Determine the (x, y) coordinate at the center of the cell enclosing the given text.  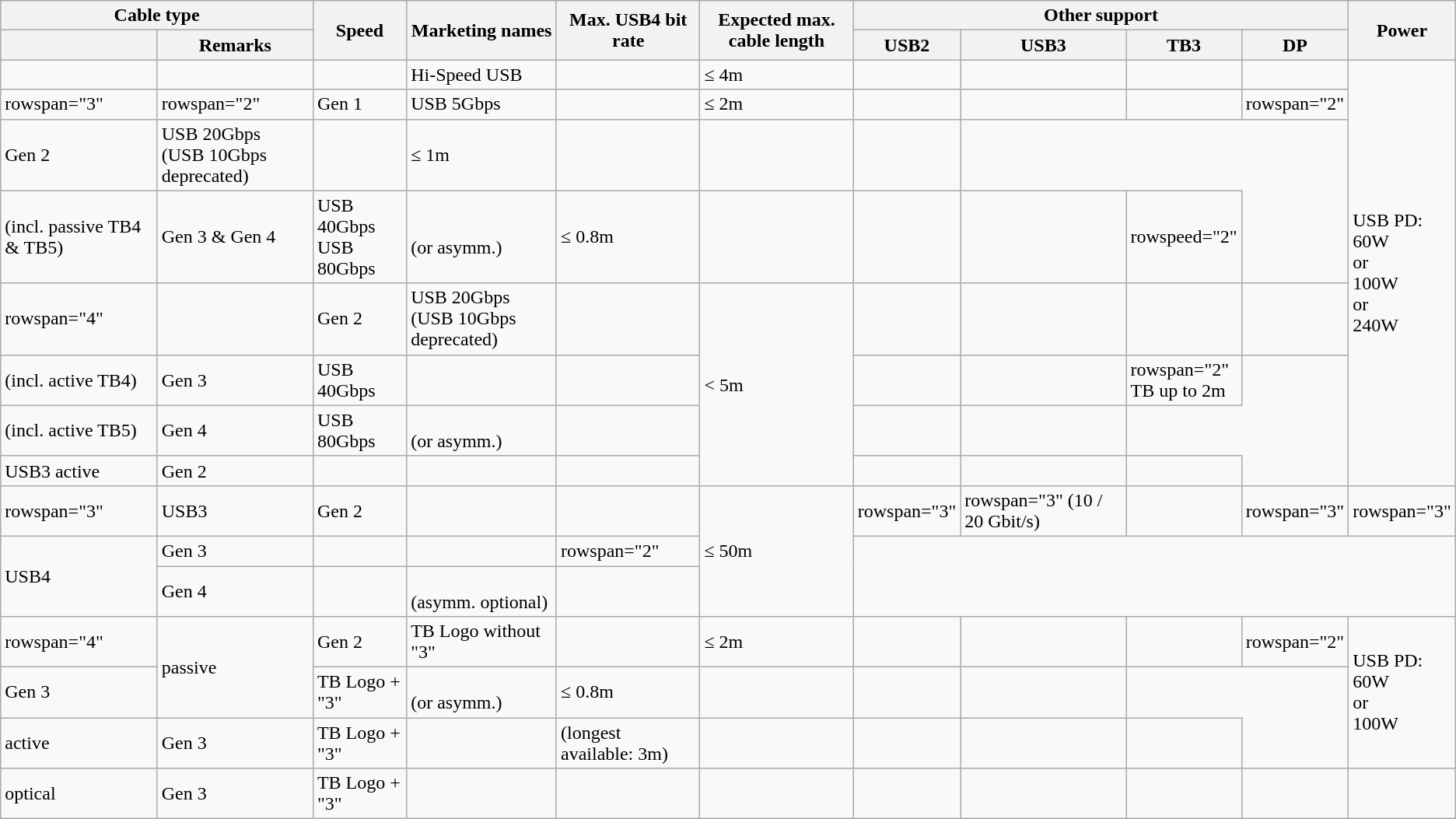
USB4 (79, 576)
rowspeed="2" (1184, 236)
active (79, 744)
passive (235, 667)
Remarks (235, 45)
(asymm. optional) (482, 591)
Hi-Speed USB (482, 75)
Gen 3 & Gen 4 (235, 236)
(longest available: 3m) (628, 744)
USB 5Gbps (482, 104)
≤ 4m (776, 75)
TB Logo without "3" (482, 642)
< 5m (776, 384)
USB PD:60Wor100W (1402, 692)
optical (79, 793)
(incl. passive TB4 & TB5) (79, 236)
USB2 (907, 45)
Power (1402, 30)
≤ 50m (776, 551)
rowspan="2" TB up to 2m (1184, 380)
(incl. active TB5) (79, 431)
rowspan="3" (10 / 20 Gbit/s) (1044, 510)
TB3 (1184, 45)
USB3 active (79, 471)
Gen 1 (359, 104)
Max. USB4 bit rate (628, 30)
USB 40Gbps (359, 380)
DP (1295, 45)
Speed (359, 30)
Cable type (157, 16)
(incl. active TB4) (79, 380)
≤ 1m (482, 155)
USB 80Gbps (359, 431)
Marketing names (482, 30)
USB PD:60Wor100Wor240W (1402, 273)
Expected max. cable length (776, 30)
USB 40GbpsUSB 80Gbps (359, 236)
Other support (1101, 16)
